Pinpoint the cell where the given text exists, returning its [x, y] midpoint coordinate. 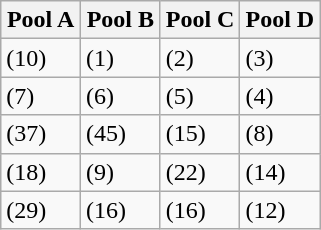
Pool D [280, 20]
(10) [41, 58]
(18) [41, 172]
(7) [41, 96]
(8) [280, 134]
(4) [280, 96]
(45) [120, 134]
(14) [280, 172]
(6) [120, 96]
(9) [120, 172]
Pool B [120, 20]
(15) [200, 134]
(5) [200, 96]
(3) [280, 58]
Pool A [41, 20]
(37) [41, 134]
(2) [200, 58]
(29) [41, 210]
Pool C [200, 20]
(1) [120, 58]
(12) [280, 210]
(22) [200, 172]
